Pinpoint the cell where the given text exists, returning its (X, Y) midpoint coordinate. 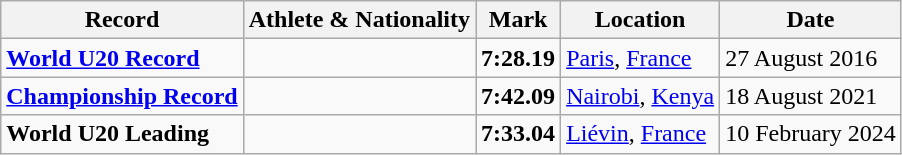
Athlete & Nationality (359, 20)
7:42.09 (518, 96)
10 February 2024 (811, 134)
Location (640, 20)
World U20 Record (122, 58)
World U20 Leading (122, 134)
Record (122, 20)
Liévin, France (640, 134)
27 August 2016 (811, 58)
18 August 2021 (811, 96)
Date (811, 20)
7:28.19 (518, 58)
Mark (518, 20)
Paris, France (640, 58)
7:33.04 (518, 134)
Championship Record (122, 96)
Nairobi, Kenya (640, 96)
